Determine the [X, Y] coordinate at the center of the cell enclosing the given text.  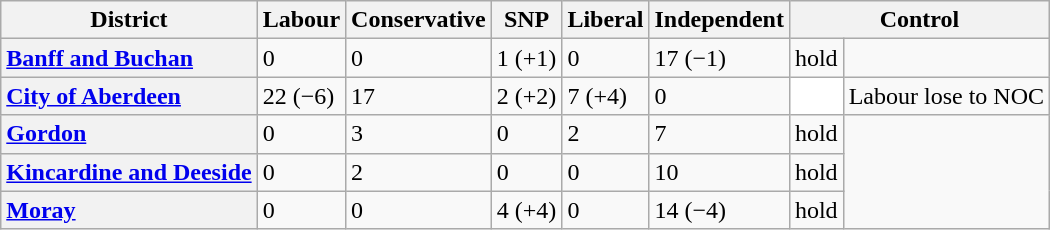
3 [419, 134]
Labour [301, 20]
City of Aberdeen [129, 96]
Gordon [129, 134]
Banff and Buchan [129, 58]
14 (−4) [719, 210]
Kincardine and Deeside [129, 172]
10 [719, 172]
22 (−6) [301, 96]
District [129, 20]
Liberal [606, 20]
4 (+4) [526, 210]
SNP [526, 20]
2 (+2) [526, 96]
7 [719, 134]
17 [419, 96]
1 (+1) [526, 58]
Labour lose to NOC [946, 96]
Conservative [419, 20]
Independent [719, 20]
Moray [129, 210]
7 (+4) [606, 96]
17 (−1) [719, 58]
Control [919, 20]
